From the cell containing the given text, extract its center point as (X, Y) coordinate. 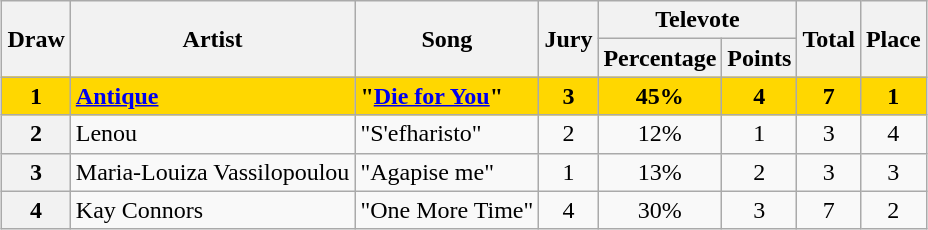
Percentage (660, 58)
30% (660, 210)
Artist (212, 39)
Maria-Louiza Vassilopoulou (212, 172)
Kay Connors (212, 210)
"Agapise me" (447, 172)
12% (660, 134)
Song (447, 39)
Place (893, 39)
Lenou (212, 134)
Draw (36, 39)
"One More Time" (447, 210)
Jury (568, 39)
Points (760, 58)
13% (660, 172)
45% (660, 96)
"S'efharisto" (447, 134)
Antique (212, 96)
"Die for You" (447, 96)
Televote (698, 20)
Total (829, 39)
